For the text-containing cell, return its midpoint in (X, Y) coordinate format. 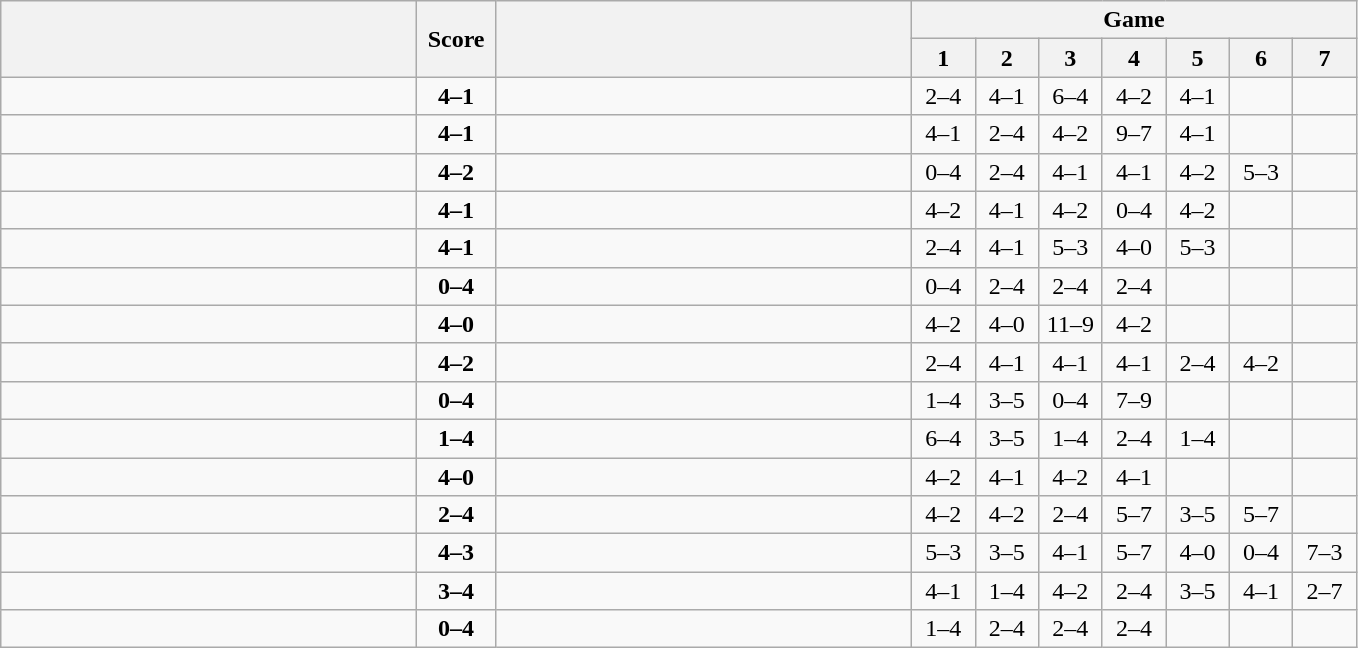
3–4 (456, 591)
3 (1071, 58)
5 (1198, 58)
6 (1261, 58)
7–3 (1325, 553)
2–7 (1325, 591)
11–9 (1071, 324)
9–7 (1134, 134)
Score (456, 39)
4–3 (456, 553)
1 (943, 58)
Game (1134, 20)
7 (1325, 58)
4 (1134, 58)
2 (1007, 58)
7–9 (1134, 400)
